Capture the cell that displays the provided text and extract its (X, Y) central coordinate. 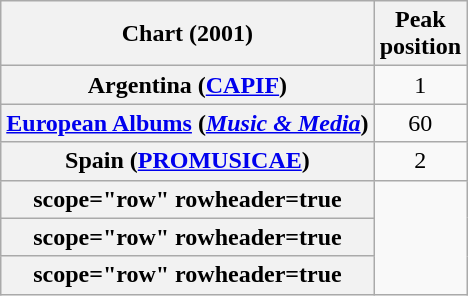
European Albums (Music & Media) (188, 123)
2 (420, 161)
60 (420, 123)
Chart (2001) (188, 34)
Peakposition (420, 34)
Spain (PROMUSICAE) (188, 161)
1 (420, 85)
Argentina (CAPIF) (188, 85)
